Return the (X, Y) coordinate for the center point of the cell that contains the specified text.  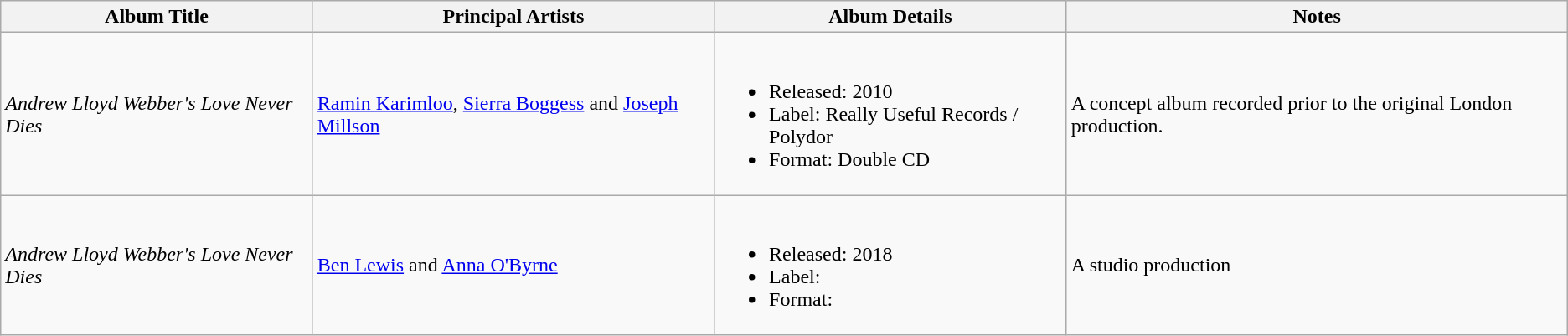
Released: 2010Label: Really Useful Records / PolydorFormat: Double CD (891, 114)
A studio production (1317, 265)
Notes (1317, 17)
Album Title (157, 17)
Released: 2018Label:Format: (891, 265)
Album Details (891, 17)
Principal Artists (513, 17)
Ramin Karimloo, Sierra Boggess and Joseph Millson (513, 114)
A concept album recorded prior to the original London production. (1317, 114)
Ben Lewis and Anna O'Byrne (513, 265)
